Detect which cell encompasses the target text, then output its [x, y] center coordinate. 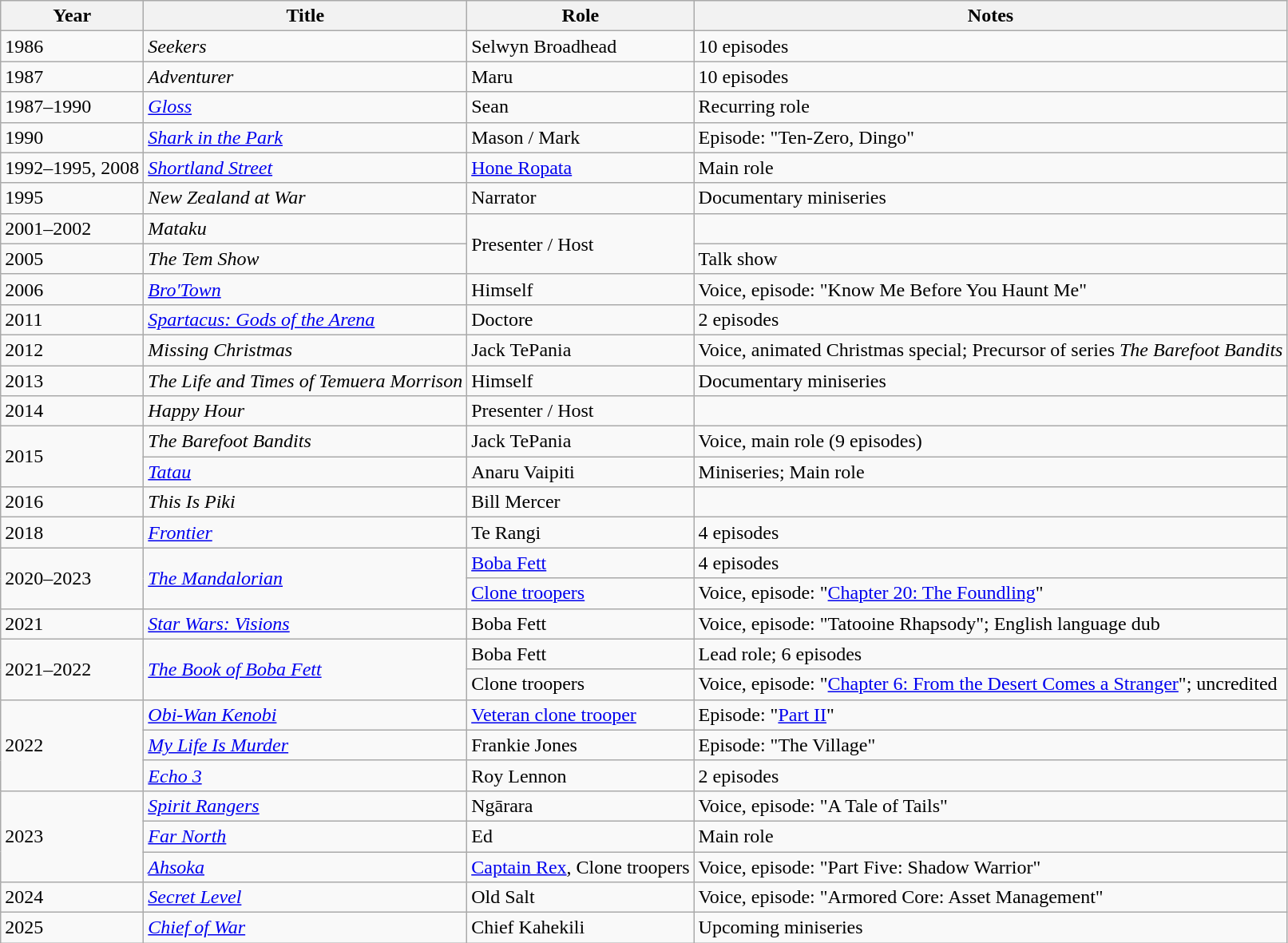
Ngārara [581, 806]
Ahsoka [305, 866]
Voice, episode: "Part Five: Shadow Warrior" [990, 866]
Obi-Wan Kenobi [305, 715]
1986 [72, 46]
2022 [72, 745]
Episode: "The Village" [990, 745]
1987–1990 [72, 107]
2014 [72, 411]
The Life and Times of Temuera Morrison [305, 381]
2018 [72, 533]
1995 [72, 198]
Talk show [990, 259]
Lead role; 6 episodes [990, 654]
Episode: "Ten-Zero, Dingo" [990, 137]
2025 [72, 928]
Maru [581, 77]
Far North [305, 836]
2020–2023 [72, 578]
Voice, episode: "Armored Core: Asset Management" [990, 897]
1992–1995, 2008 [72, 168]
Mataku [305, 228]
Hone Ropata [581, 168]
1990 [72, 137]
Frankie Jones [581, 745]
Chief of War [305, 928]
Ed [581, 836]
Upcoming miniseries [990, 928]
2021–2022 [72, 669]
The Mandalorian [305, 578]
Star Wars: Visions [305, 624]
Secret Level [305, 897]
2006 [72, 289]
Voice, episode: "A Tale of Tails" [990, 806]
Spirit Rangers [305, 806]
Gloss [305, 107]
Shark in the Park [305, 137]
This Is Piki [305, 502]
Roy Lennon [581, 775]
Voice, episode: "Chapter 20: The Foundling" [990, 593]
Year [72, 16]
Narrator [581, 198]
Selwyn Broadhead [581, 46]
Notes [990, 16]
2005 [72, 259]
Spartacus: Gods of the Arena [305, 319]
Mason / Mark [581, 137]
The Tem Show [305, 259]
2015 [72, 457]
The Barefoot Bandits [305, 442]
Old Salt [581, 897]
2011 [72, 319]
2013 [72, 381]
Title [305, 16]
Frontier [305, 533]
2016 [72, 502]
New Zealand at War [305, 198]
Seekers [305, 46]
Echo 3 [305, 775]
Te Rangi [581, 533]
Episode: "Part II" [990, 715]
Sean [581, 107]
2023 [72, 836]
Anaru Vaipiti [581, 472]
The Book of Boba Fett [305, 669]
Tatau [305, 472]
Bro'Town [305, 289]
Doctore [581, 319]
Voice, episode: "Know Me Before You Haunt Me" [990, 289]
Voice, animated Christmas special; Precursor of series The Barefoot Bandits [990, 350]
2012 [72, 350]
Shortland Street [305, 168]
Voice, main role (9 episodes) [990, 442]
Captain Rex, Clone troopers [581, 866]
1987 [72, 77]
Bill Mercer [581, 502]
Voice, episode: "Chapter 6: From the Desert Comes a Stranger"; uncredited [990, 684]
My Life Is Murder [305, 745]
Recurring role [990, 107]
Missing Christmas [305, 350]
Miniseries; Main role [990, 472]
2001–2002 [72, 228]
Adventurer [305, 77]
Chief Kahekili [581, 928]
Voice, episode: "Tatooine Rhapsody"; English language dub [990, 624]
Veteran clone trooper [581, 715]
Happy Hour [305, 411]
2021 [72, 624]
2024 [72, 897]
Role [581, 16]
